Locate the cell with the specified text and output its [X, Y] center coordinate. 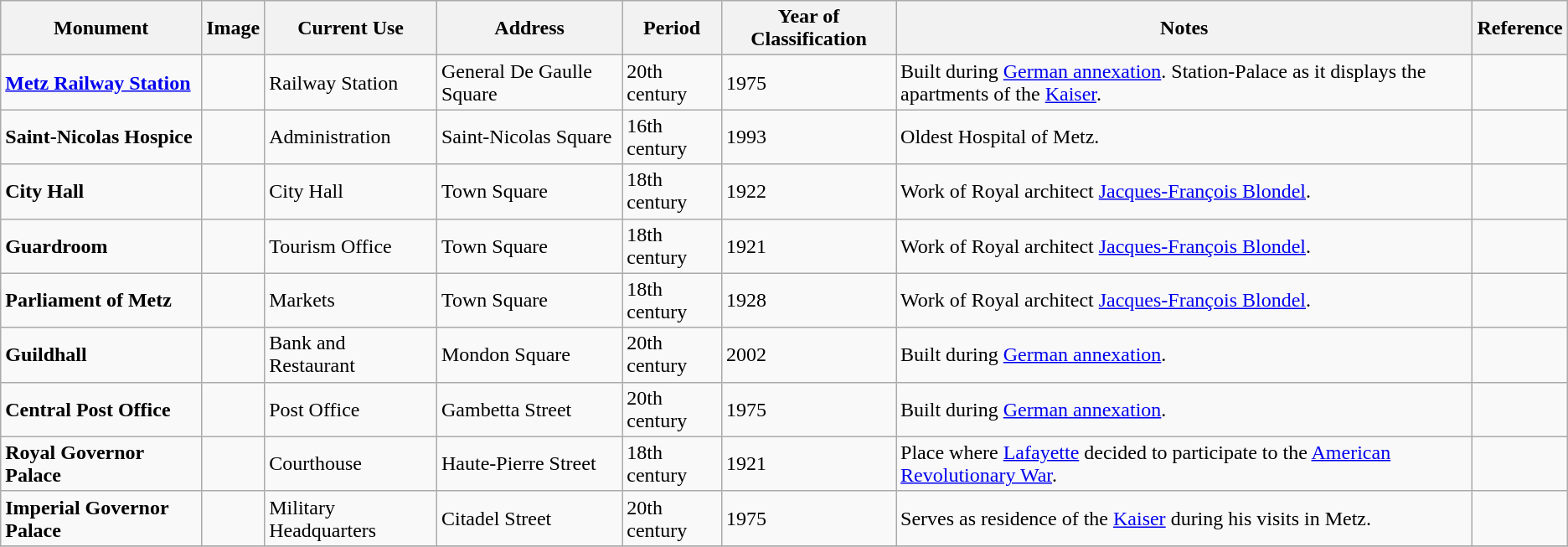
Period [672, 28]
Reference [1519, 28]
General De Gaulle Square [529, 82]
Metz Railway Station [101, 82]
Parliament of Metz [101, 300]
Oldest Hospital of Metz. [1184, 137]
Guardroom [101, 246]
Gambetta Street [529, 409]
Serves as residence of the Kaiser during his visits in Metz. [1184, 518]
Current Use [351, 28]
2002 [808, 355]
1922 [808, 191]
1928 [808, 300]
Imperial Governor Palace [101, 518]
Railway Station [351, 82]
Markets [351, 300]
Administration [351, 137]
Monument [101, 28]
Year of Classification [808, 28]
Built during German annexation. Station-Palace as it displays the apartments of the Kaiser. [1184, 82]
Haute-Pierre Street [529, 464]
16th century [672, 137]
Address [529, 28]
Military Headquarters [351, 518]
Guildhall [101, 355]
Bank and Restaurant [351, 355]
Image [233, 28]
Post Office [351, 409]
Citadel Street [529, 518]
Saint-Nicolas Square [529, 137]
1993 [808, 137]
Place where Lafayette decided to participate to the American Revolutionary War. [1184, 464]
Notes [1184, 28]
Tourism Office [351, 246]
Mondon Square [529, 355]
Saint-Nicolas Hospice [101, 137]
Central Post Office [101, 409]
Royal Governor Palace [101, 464]
Courthouse [351, 464]
